For the text-containing cell, return its midpoint in [X, Y] coordinate format. 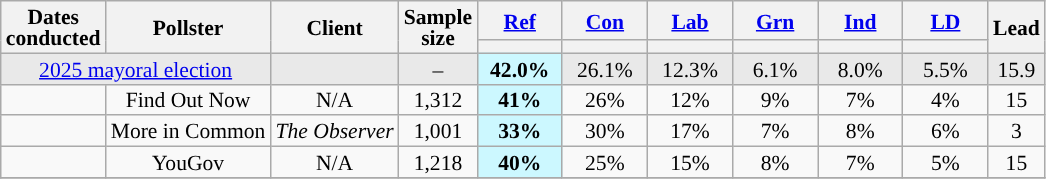
6.1% [776, 68]
26% [604, 100]
26.1% [604, 68]
12.3% [690, 68]
5% [946, 162]
Lead [1016, 27]
Lab [690, 20]
41% [520, 100]
Pollster [188, 27]
6% [946, 132]
LD [946, 20]
Ind [860, 20]
5.5% [946, 68]
The Observer [334, 132]
Client [334, 27]
YouGov [188, 162]
12% [690, 100]
30% [604, 132]
3 [1016, 132]
25% [604, 162]
40% [520, 162]
42.0% [520, 68]
1,001 [438, 132]
33% [520, 132]
1,218 [438, 162]
15.9 [1016, 68]
Datesconducted [54, 27]
Con [604, 20]
17% [690, 132]
More in Common [188, 132]
1,312 [438, 100]
15% [690, 162]
Find Out Now [188, 100]
– [438, 68]
4% [946, 100]
Samplesize [438, 27]
9% [776, 100]
Ref [520, 20]
2025 mayoral election [136, 68]
Grn [776, 20]
8.0% [860, 68]
